Provide the (X, Y) coordinate of the cell's center where the given text is located.  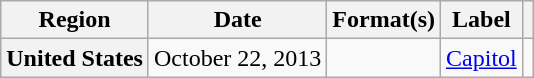
Format(s) (384, 20)
October 22, 2013 (237, 58)
Capitol (482, 58)
Region (75, 20)
Date (237, 20)
United States (75, 58)
Label (482, 20)
